Search for the cell housing the specified text and yield its (x, y) center coordinate. 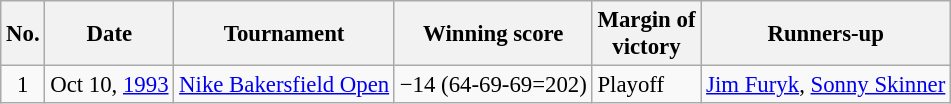
Date (110, 34)
Playoff (646, 85)
No. (23, 34)
−14 (64-69-69=202) (493, 85)
Oct 10, 1993 (110, 85)
Winning score (493, 34)
Tournament (284, 34)
Margin ofvictory (646, 34)
Runners-up (826, 34)
Jim Furyk, Sonny Skinner (826, 85)
Nike Bakersfield Open (284, 85)
1 (23, 85)
